Provide the (X, Y) coordinate of the cell's center where the given text is located.  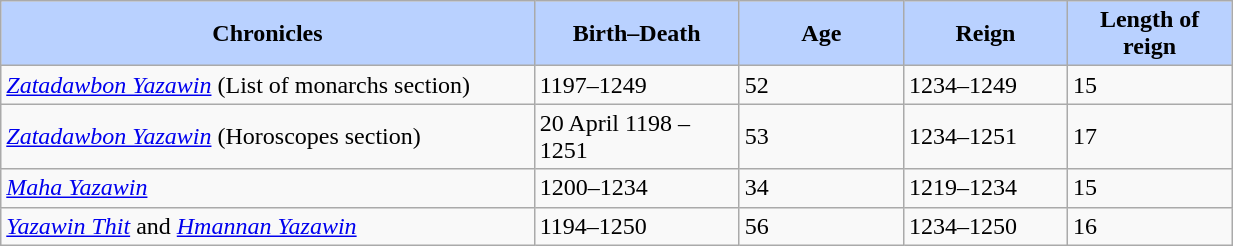
Reign (985, 34)
53 (821, 136)
1197–1249 (636, 85)
1194–1250 (636, 226)
1219–1234 (985, 188)
52 (821, 85)
Yazawin Thit and Hmannan Yazawin (268, 226)
17 (1149, 136)
1234–1249 (985, 85)
56 (821, 226)
Chronicles (268, 34)
1234–1251 (985, 136)
Birth–Death (636, 34)
20 April 1198 – 1251 (636, 136)
1200–1234 (636, 188)
Maha Yazawin (268, 188)
Zatadawbon Yazawin (Horoscopes section) (268, 136)
34 (821, 188)
Age (821, 34)
Length of reign (1149, 34)
16 (1149, 226)
1234–1250 (985, 226)
Zatadawbon Yazawin (List of monarchs section) (268, 85)
